Determine the [x, y] coordinate at the center of the cell enclosing the given text.  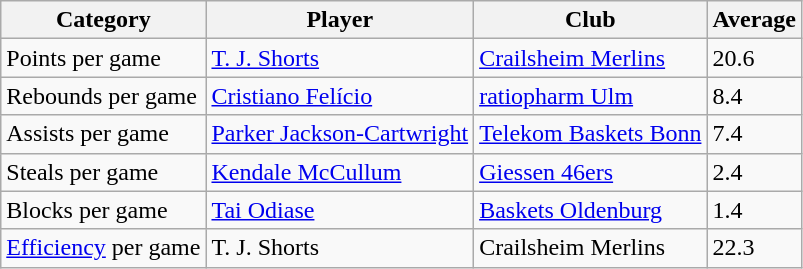
8.4 [754, 96]
1.4 [754, 210]
Rebounds per game [104, 96]
22.3 [754, 248]
Cristiano Felício [340, 96]
Baskets Oldenburg [590, 210]
Steals per game [104, 172]
ratiopharm Ulm [590, 96]
Tai Odiase [340, 210]
7.4 [754, 134]
Parker Jackson-Cartwright [340, 134]
Average [754, 20]
Assists per game [104, 134]
20.6 [754, 58]
Club [590, 20]
Blocks per game [104, 210]
Kendale McCullum [340, 172]
Player [340, 20]
Points per game [104, 58]
Efficiency per game [104, 248]
Telekom Baskets Bonn [590, 134]
Category [104, 20]
2.4 [754, 172]
Giessen 46ers [590, 172]
